Provide the (x, y) coordinate of the cell's center where the given text is located.  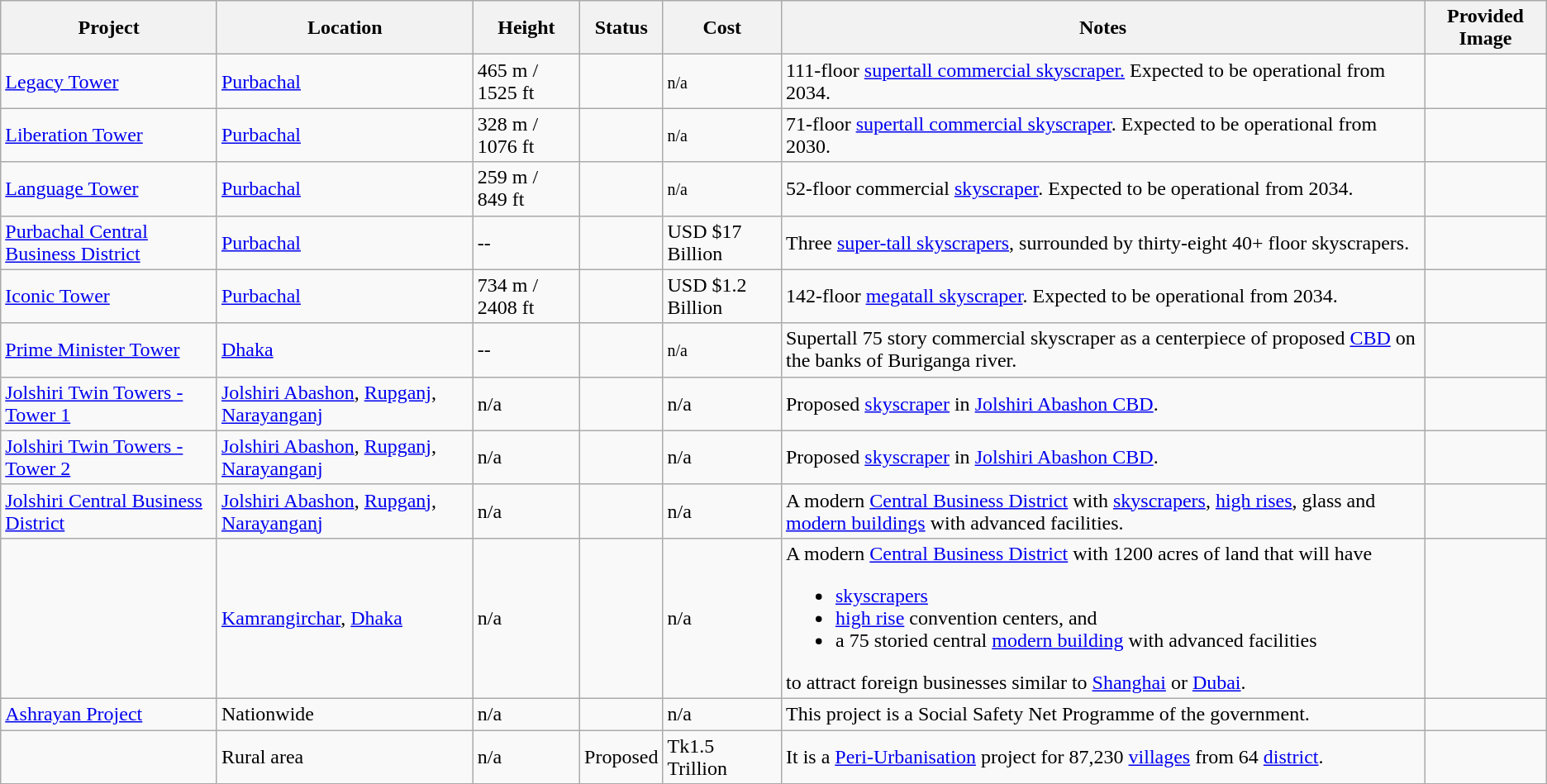
Purbachal Central Business District (109, 243)
It is a Peri-Urbanisation project for 87,230 villages from 64 district. (1102, 757)
111-floor supertall commercial skyscraper. Expected to be operational from 2034. (1102, 81)
142-floor megatall skyscraper. Expected to be operational from 2034. (1102, 296)
328 m / 1076 ft (526, 135)
Jolshiri Central Business District (109, 511)
Kamrangirchar, Dhaka (345, 618)
Provided Image (1486, 28)
Legacy Tower (109, 81)
Height (526, 28)
Ashrayan Project (109, 714)
Liberation Tower (109, 135)
Supertall 75 story commercial skyscraper as a centerpiece of proposed CBD on the banks of Buriganga river. (1102, 350)
Dhaka (345, 350)
71-floor supertall commercial skyscraper. Expected to be operational from 2030. (1102, 135)
Nationwide (345, 714)
Notes (1102, 28)
USD $17 Billion (722, 243)
Rural area (345, 757)
Location (345, 28)
Jolshiri Twin Towers - Tower 2 (109, 458)
USD $1.2 Billion (722, 296)
This project is a Social Safety Net Programme of the government. (1102, 714)
Prime Minister Tower (109, 350)
A modern Central Business District with skyscrapers, high rises, glass and modern buildings with advanced facilities. (1102, 511)
Tk1.5 Trillion (722, 757)
Language Tower (109, 188)
Cost (722, 28)
465 m / 1525 ft (526, 81)
Project (109, 28)
Three super-tall skyscrapers, surrounded by thirty-eight 40+ floor skyscrapers. (1102, 243)
Status (621, 28)
52-floor commercial skyscraper. Expected to be operational from 2034. (1102, 188)
259 m / 849 ft (526, 188)
734 m / 2408 ft (526, 296)
Jolshiri Twin Towers - Tower 1 (109, 403)
Proposed (621, 757)
Iconic Tower (109, 296)
